Provide the [X, Y] coordinate of the cell's center where the given text is located.  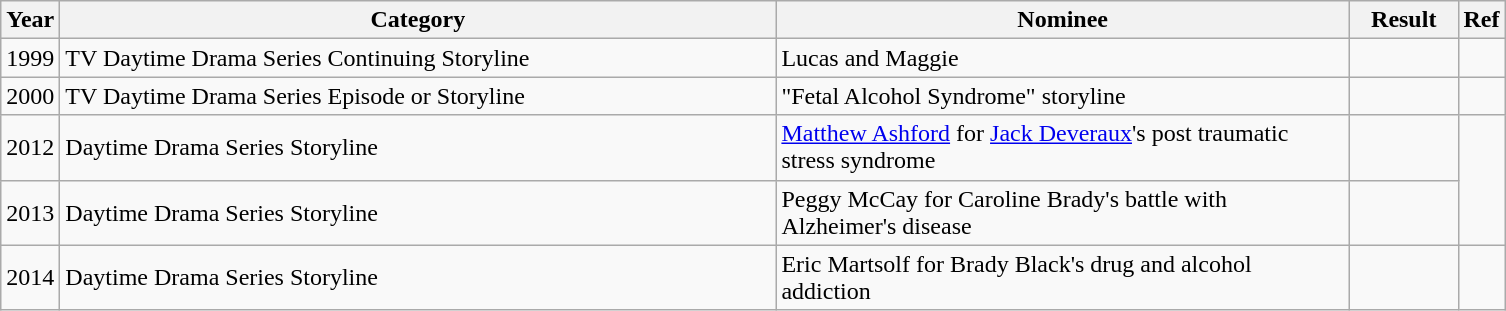
"Fetal Alcohol Syndrome" storyline [1063, 96]
TV Daytime Drama Series Episode or Storyline [418, 96]
2000 [30, 96]
Category [418, 20]
Result [1404, 20]
Year [30, 20]
TV Daytime Drama Series Continuing Storyline [418, 58]
Eric Martsolf for Brady Black's drug and alcohol addiction [1063, 278]
2014 [30, 278]
Lucas and Maggie [1063, 58]
Ref [1482, 20]
2013 [30, 212]
2012 [30, 148]
Nominee [1063, 20]
Peggy McCay for Caroline Brady's battle with Alzheimer's disease [1063, 212]
1999 [30, 58]
Matthew Ashford for Jack Deveraux's post traumatic stress syndrome [1063, 148]
